Locate the cell with the specified text and output its (X, Y) center coordinate. 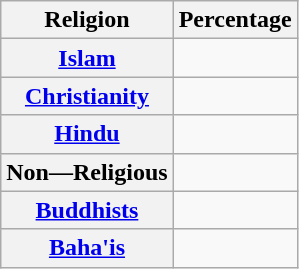
Non—Religious (87, 172)
Christianity (87, 96)
Percentage (235, 20)
Baha'is (87, 248)
Hindu (87, 134)
Islam (87, 58)
Buddhists (87, 210)
Religion (87, 20)
